Provide the [x, y] coordinate of the cell's center where the given text is located.  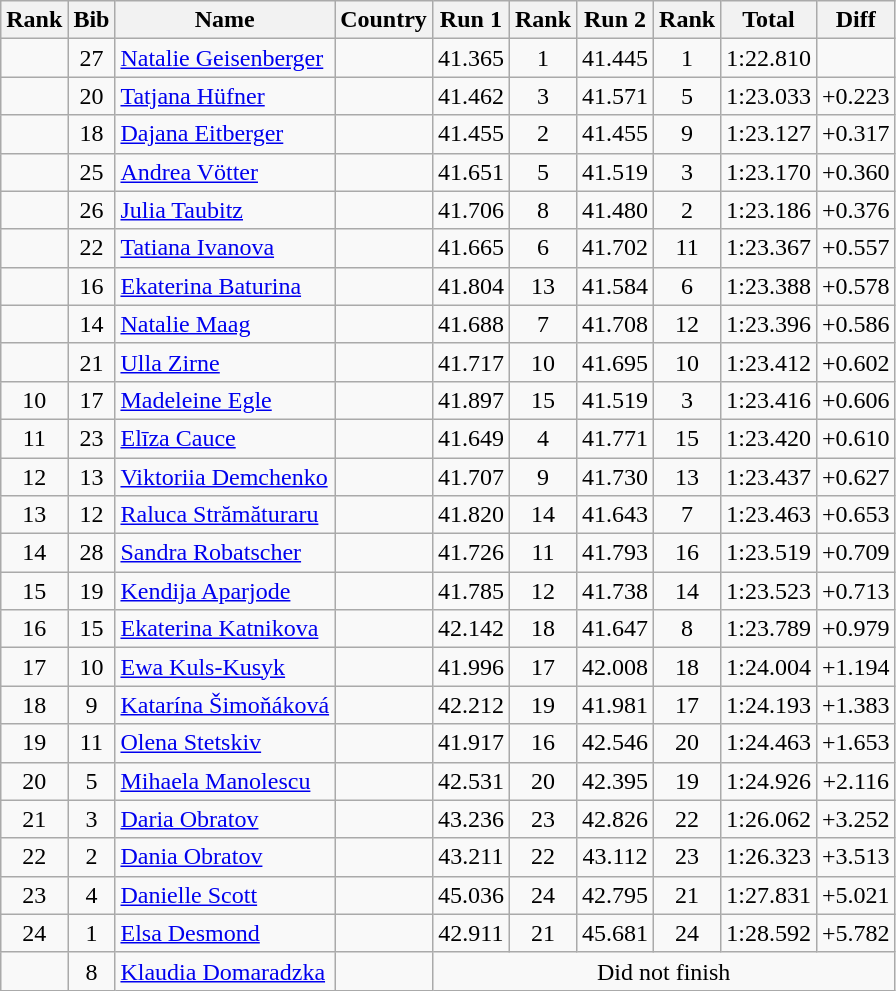
1:23.170 [769, 172]
Diff [856, 20]
Run 2 [616, 20]
1:23.396 [769, 324]
Ulla Zirne [225, 362]
1:28.592 [769, 933]
1:23.033 [769, 96]
43.211 [470, 857]
26 [92, 210]
+0.713 [856, 591]
1:23.523 [769, 591]
Ekaterina Baturina [225, 286]
1:24.193 [769, 705]
Elīza Cauce [225, 438]
41.584 [616, 286]
+0.979 [856, 629]
41.981 [616, 705]
42.212 [470, 705]
Dajana Eitberger [225, 134]
42.395 [616, 781]
41.702 [616, 248]
+0.360 [856, 172]
1:26.062 [769, 819]
41.688 [470, 324]
1:23.463 [769, 515]
41.820 [470, 515]
+0.606 [856, 400]
+5.782 [856, 933]
+0.223 [856, 96]
+0.586 [856, 324]
+0.376 [856, 210]
Ewa Kuls-Kusyk [225, 667]
1:23.186 [769, 210]
41.647 [616, 629]
+0.557 [856, 248]
Did not finish [664, 971]
+3.252 [856, 819]
42.142 [470, 629]
41.917 [470, 743]
Katarína Šimoňáková [225, 705]
42.008 [616, 667]
1:22.810 [769, 58]
42.546 [616, 743]
41.480 [616, 210]
27 [92, 58]
41.571 [616, 96]
41.804 [470, 286]
41.996 [470, 667]
41.462 [470, 96]
Kendija Aparjode [225, 591]
41.445 [616, 58]
Bib [92, 20]
Elsa Desmond [225, 933]
Olena Stetskiv [225, 743]
+1.383 [856, 705]
+0.627 [856, 477]
1:23.789 [769, 629]
42.911 [470, 933]
1:24.463 [769, 743]
+3.513 [856, 857]
Country [384, 20]
41.708 [616, 324]
Total [769, 20]
Mihaela Manolescu [225, 781]
42.826 [616, 819]
41.738 [616, 591]
Run 1 [470, 20]
43.112 [616, 857]
41.771 [616, 438]
41.365 [470, 58]
Natalie Geisenberger [225, 58]
Natalie Maag [225, 324]
1:23.367 [769, 248]
41.717 [470, 362]
41.730 [616, 477]
1:23.412 [769, 362]
41.897 [470, 400]
Julia Taubitz [225, 210]
Danielle Scott [225, 895]
25 [92, 172]
1:26.323 [769, 857]
Madeleine Egle [225, 400]
Raluca Strămăturaru [225, 515]
Viktoriia Demchenko [225, 477]
45.036 [470, 895]
41.707 [470, 477]
+5.021 [856, 895]
1:24.926 [769, 781]
1:23.127 [769, 134]
42.531 [470, 781]
45.681 [616, 933]
28 [92, 553]
1:23.416 [769, 400]
Andrea Vötter [225, 172]
Tatiana Ivanova [225, 248]
+0.709 [856, 553]
41.785 [470, 591]
Name [225, 20]
1:24.004 [769, 667]
1:23.437 [769, 477]
41.651 [470, 172]
41.726 [470, 553]
41.695 [616, 362]
1:23.388 [769, 286]
41.649 [470, 438]
43.236 [470, 819]
41.706 [470, 210]
+0.610 [856, 438]
Ekaterina Katnikova [225, 629]
1:23.420 [769, 438]
+1.194 [856, 667]
1:23.519 [769, 553]
+0.653 [856, 515]
Daria Obratov [225, 819]
+0.578 [856, 286]
+1.653 [856, 743]
41.793 [616, 553]
Dania Obratov [225, 857]
41.665 [470, 248]
+2.116 [856, 781]
Klaudia Domaradzka [225, 971]
+0.602 [856, 362]
41.643 [616, 515]
42.795 [616, 895]
1:27.831 [769, 895]
+0.317 [856, 134]
Sandra Robatscher [225, 553]
Tatjana Hüfner [225, 96]
